Output the (x, y) coordinate of the center of the cell containing the given text.  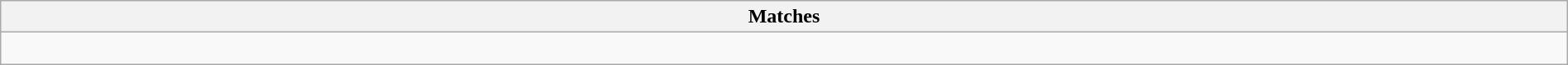
Matches (784, 17)
